Identify which cell holds the provided text, then report its [x, y] central coordinate. 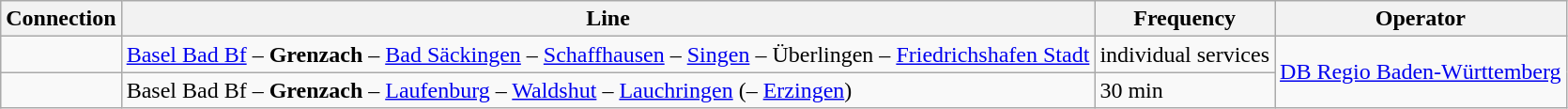
30 min [1185, 90]
DB Regio Baden-Württemberg [1422, 72]
Basel Bad Bf – Grenzach – Bad Säckingen – Schaffhausen – Singen – Überlingen – Friedrichshafen Stadt [608, 54]
Line [608, 19]
individual services [1185, 54]
Connection [61, 19]
Operator [1422, 19]
Basel Bad Bf – Grenzach – Laufenburg – Waldshut – Lauchringen (– Erzingen) [608, 90]
Frequency [1185, 19]
